Search for the cell housing the specified text and yield its (x, y) center coordinate. 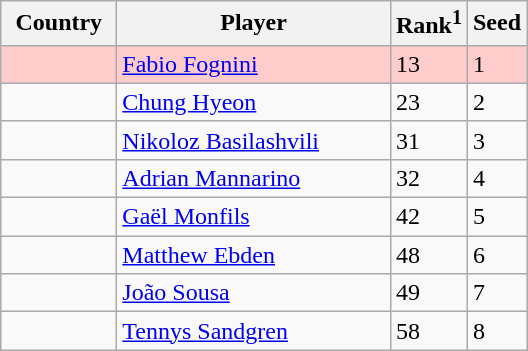
48 (428, 255)
Fabio Fognini (254, 64)
Player (254, 24)
Gaël Monfils (254, 217)
23 (428, 102)
6 (496, 255)
Matthew Ebden (254, 255)
58 (428, 331)
8 (496, 331)
3 (496, 140)
Seed (496, 24)
Chung Hyeon (254, 102)
7 (496, 293)
Rank1 (428, 24)
Tennys Sandgren (254, 331)
1 (496, 64)
2 (496, 102)
Adrian Mannarino (254, 178)
13 (428, 64)
4 (496, 178)
João Sousa (254, 293)
32 (428, 178)
Nikoloz Basilashvili (254, 140)
31 (428, 140)
Country (59, 24)
5 (496, 217)
42 (428, 217)
49 (428, 293)
